From the cell containing the given text, extract its center point as (X, Y) coordinate. 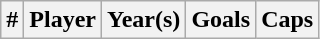
# (12, 20)
Year(s) (144, 20)
Caps (288, 20)
Player (63, 20)
Goals (221, 20)
